Extract the (X, Y) coordinate from the center of the cell holding the provided text.  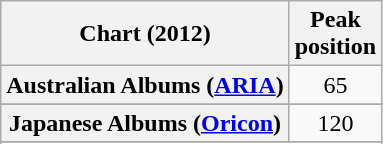
120 (335, 123)
Australian Albums (ARIA) (145, 85)
Peakposition (335, 34)
Japanese Albums (Oricon) (145, 123)
Chart (2012) (145, 34)
65 (335, 85)
